Output the (x, y) coordinate of the center of the cell containing the given text.  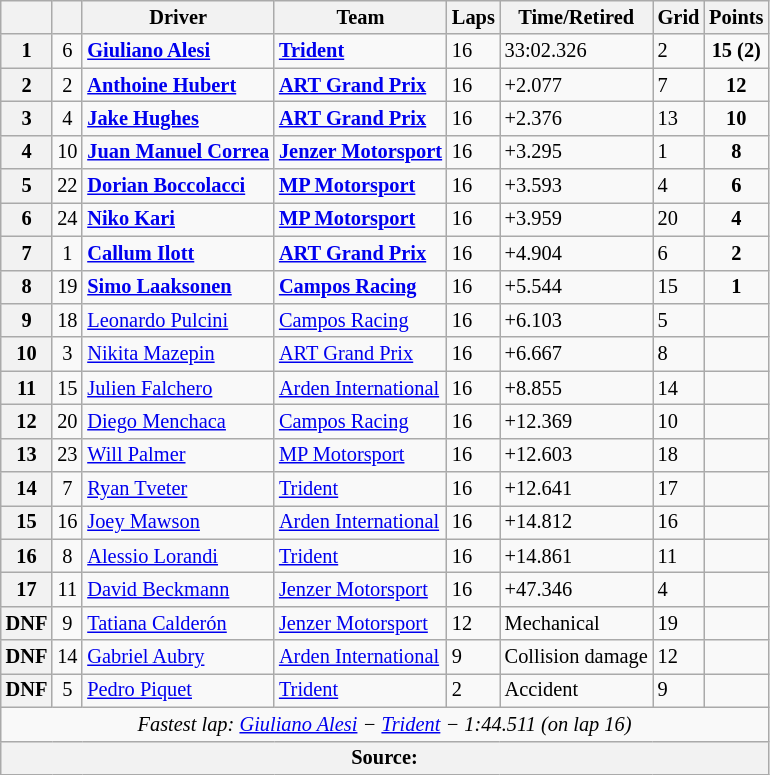
Giuliano Alesi (178, 51)
Tatiana Calderón (178, 623)
+3.959 (576, 219)
33:02.326 (576, 51)
Team (360, 17)
Simo Laaksonen (178, 287)
Jake Hughes (178, 118)
+2.376 (576, 118)
22 (67, 186)
23 (67, 455)
David Beckmann (178, 589)
+6.103 (576, 320)
+4.904 (576, 253)
Fastest lap: Giuliano Alesi − Trident − 1:44.511 (on lap 16) (385, 724)
Will Palmer (178, 455)
Pedro Piquet (178, 690)
+2.077 (576, 85)
Accident (576, 690)
+12.603 (576, 455)
+6.667 (576, 354)
+14.812 (576, 522)
Ryan Tveter (178, 489)
Anthoine Hubert (178, 85)
+3.593 (576, 186)
Source: (385, 758)
Nikita Mazepin (178, 354)
Alessio Lorandi (178, 556)
Callum Ilott (178, 253)
Points (736, 17)
Mechanical (576, 623)
24 (67, 219)
+14.861 (576, 556)
+12.369 (576, 421)
15 (2) (736, 51)
+5.544 (576, 287)
Niko Kari (178, 219)
+8.855 (576, 388)
+3.295 (576, 152)
Julien Falchero (178, 388)
Diego Menchaca (178, 421)
Driver (178, 17)
Grid (679, 17)
Leonardo Pulcini (178, 320)
Time/Retired (576, 17)
Dorian Boccolacci (178, 186)
Juan Manuel Correa (178, 152)
Laps (474, 17)
+47.346 (576, 589)
Collision damage (576, 657)
Gabriel Aubry (178, 657)
Joey Mawson (178, 522)
+12.641 (576, 489)
